Extract the (x, y) coordinate from the center of the cell holding the provided text.  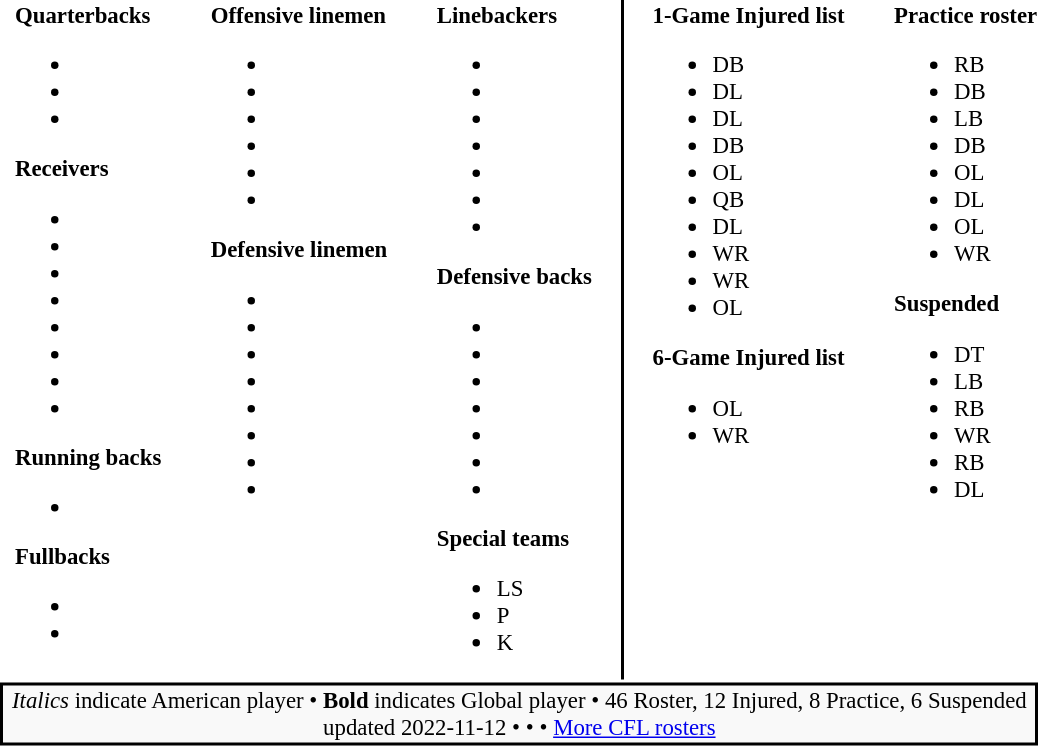
QuarterbacksReceiversRunning backsFullbacks (88, 340)
1-Game Injured list DB DL DL DB OL QB DL WR WR OL6-Game Injured list OL WR (748, 340)
LinebackersDefensive backsSpecial teams LS P K (514, 340)
Offensive linemenDefensive linemen (299, 340)
